Return [X, Y] of the center of cell containing provided text 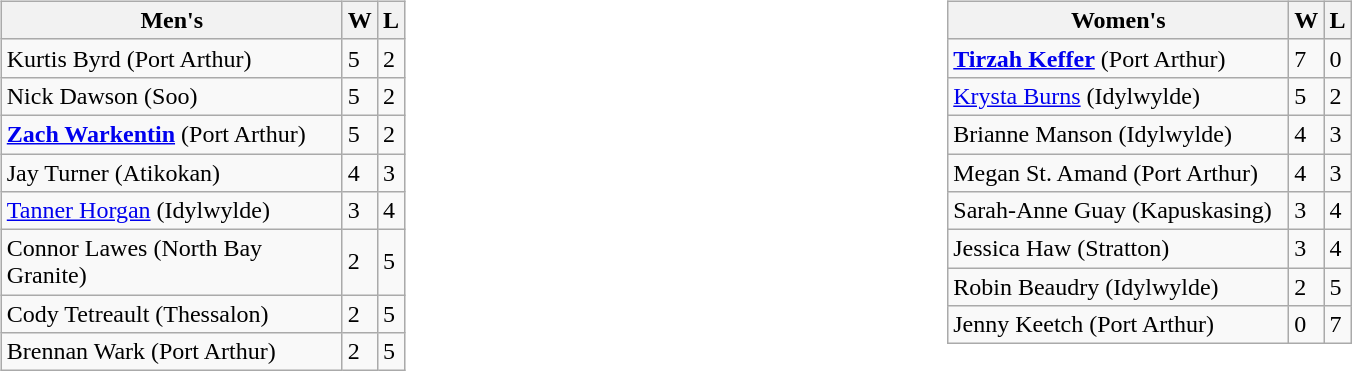
Cody Tetreault (Thessalon) [172, 314]
Men's [172, 20]
Zach Warkentin (Port Arthur) [172, 134]
Women's [1118, 20]
Nick Dawson (Soo) [172, 96]
Kurtis Byrd (Port Arthur) [172, 58]
Tanner Horgan (Idylwylde) [172, 211]
Jenny Keetch (Port Arthur) [1118, 325]
Krysta Burns (Idylwylde) [1118, 96]
Robin Beaudry (Idylwylde) [1118, 287]
Brianne Manson (Idylwylde) [1118, 134]
Connor Lawes (North Bay Granite) [172, 262]
Brennan Wark (Port Arthur) [172, 352]
Jay Turner (Atikokan) [172, 173]
Jessica Haw (Stratton) [1118, 249]
Tirzah Keffer (Port Arthur) [1118, 58]
Sarah-Anne Guay (Kapuskasing) [1118, 211]
Megan St. Amand (Port Arthur) [1118, 173]
